Return the (X, Y) coordinate for the center point of the cell that contains the specified text.  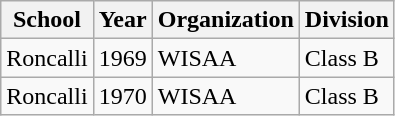
1970 (122, 96)
Year (122, 20)
1969 (122, 58)
Division (346, 20)
School (47, 20)
Organization (226, 20)
